Detect which cell encompasses the target text, then output its (x, y) center coordinate. 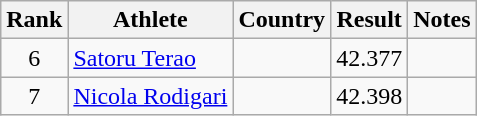
Notes (442, 20)
Nicola Rodigari (150, 96)
42.377 (370, 58)
Satoru Terao (150, 58)
Rank (34, 20)
7 (34, 96)
Result (370, 20)
Athlete (150, 20)
6 (34, 58)
42.398 (370, 96)
Country (282, 20)
